Capture the cell that displays the provided text and extract its (X, Y) central coordinate. 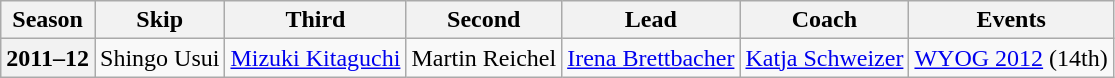
WYOG 2012 (14th) (1011, 58)
Coach (824, 20)
2011–12 (48, 58)
Second (484, 20)
Season (48, 20)
Events (1011, 20)
Irena Brettbacher (651, 58)
Martin Reichel (484, 58)
Lead (651, 20)
Third (316, 20)
Shingo Usui (159, 58)
Mizuki Kitaguchi (316, 58)
Katja Schweizer (824, 58)
Skip (159, 20)
